Detect which cell encompasses the target text, then output its [X, Y] center coordinate. 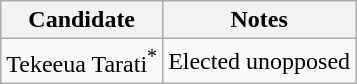
Candidate [82, 20]
Elected unopposed [260, 62]
Tekeeua Tarati* [82, 62]
Notes [260, 20]
